Search for the cell housing the specified text and yield its [X, Y] center coordinate. 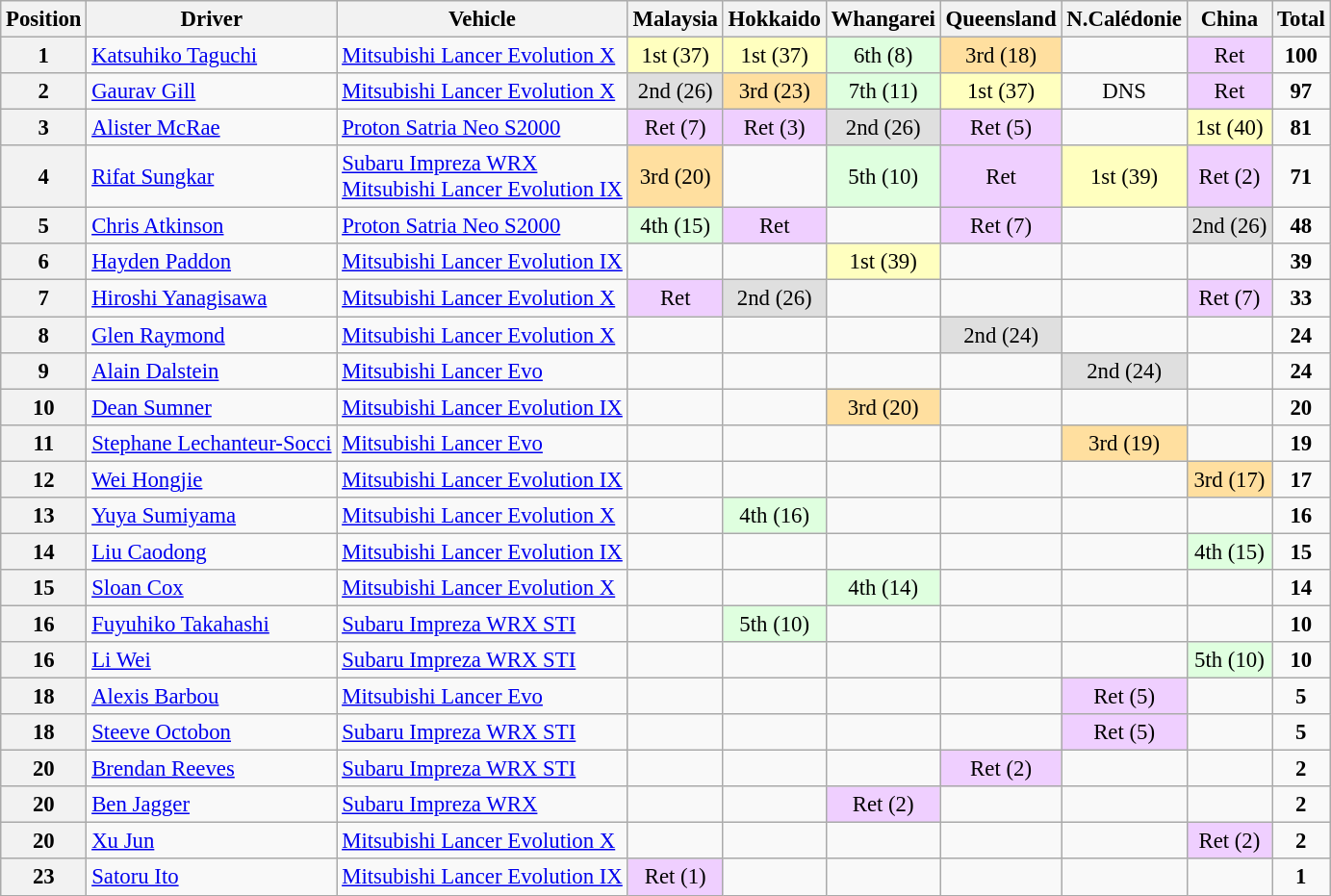
Brendan Reeves [212, 769]
Rifat Sungkar [212, 177]
4 [44, 177]
4th (16) [774, 516]
Gaurav Gill [212, 91]
Alexis Barbou [212, 697]
8 [44, 335]
Position [44, 19]
Hokkaido [774, 19]
Dean Sumner [212, 407]
3rd (19) [1124, 443]
Alain Dalstein [212, 371]
Satoru Ito [212, 878]
9 [44, 371]
4th (14) [883, 588]
China [1229, 19]
Steeve Octobon [212, 732]
6 [44, 263]
Yuya Sumiyama [212, 516]
6th (8) [883, 56]
7th (11) [883, 91]
3rd (17) [1229, 479]
Liu Caodong [212, 551]
17 [1301, 479]
Hiroshi Yanagisawa [212, 298]
3 [44, 128]
Driver [212, 19]
Fuyuhiko Takahashi [212, 624]
7 [44, 298]
N.Calédonie [1124, 19]
Subaru Impreza WRX [482, 805]
Malaysia [676, 19]
Whangarei [883, 19]
48 [1301, 226]
Hayden Paddon [212, 263]
33 [1301, 298]
23 [44, 878]
11 [44, 443]
81 [1301, 128]
Chris Atkinson [212, 226]
Sloan Cox [212, 588]
Queensland [1001, 19]
13 [44, 516]
Xu Jun [212, 841]
Katsuhiko Taguchi [212, 56]
Li Wei [212, 660]
Stephane Lechanteur-Socci [212, 443]
12 [44, 479]
39 [1301, 263]
DNS [1124, 91]
Vehicle [482, 19]
71 [1301, 177]
Total [1301, 19]
Ret (1) [676, 878]
3rd (23) [774, 91]
100 [1301, 56]
Ret (3) [774, 128]
1st (40) [1229, 128]
Wei Hongjie [212, 479]
Glen Raymond [212, 335]
Ben Jagger [212, 805]
19 [1301, 443]
3rd (18) [1001, 56]
97 [1301, 91]
Alister McRae [212, 128]
Subaru Impreza WRX Mitsubishi Lancer Evolution IX [482, 177]
